For the text-containing cell, return its midpoint in [x, y] coordinate format. 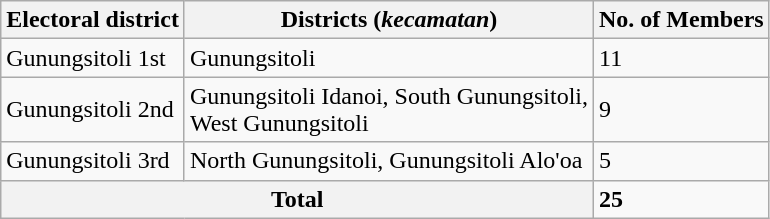
No. of Members [682, 20]
9 [682, 110]
Gunungsitoli 3rd [93, 161]
Districts (kecamatan) [388, 20]
25 [682, 199]
Total [298, 199]
11 [682, 58]
Gunungsitoli Idanoi, South Gunungsitoli, West Gunungsitoli [388, 110]
Electoral district [93, 20]
5 [682, 161]
Gunungsitoli 1st [93, 58]
North Gunungsitoli, Gunungsitoli Alo'oa [388, 161]
Gunungsitoli 2nd [93, 110]
Gunungsitoli [388, 58]
